Extract the (X, Y) coordinate from the center of the cell holding the provided text.  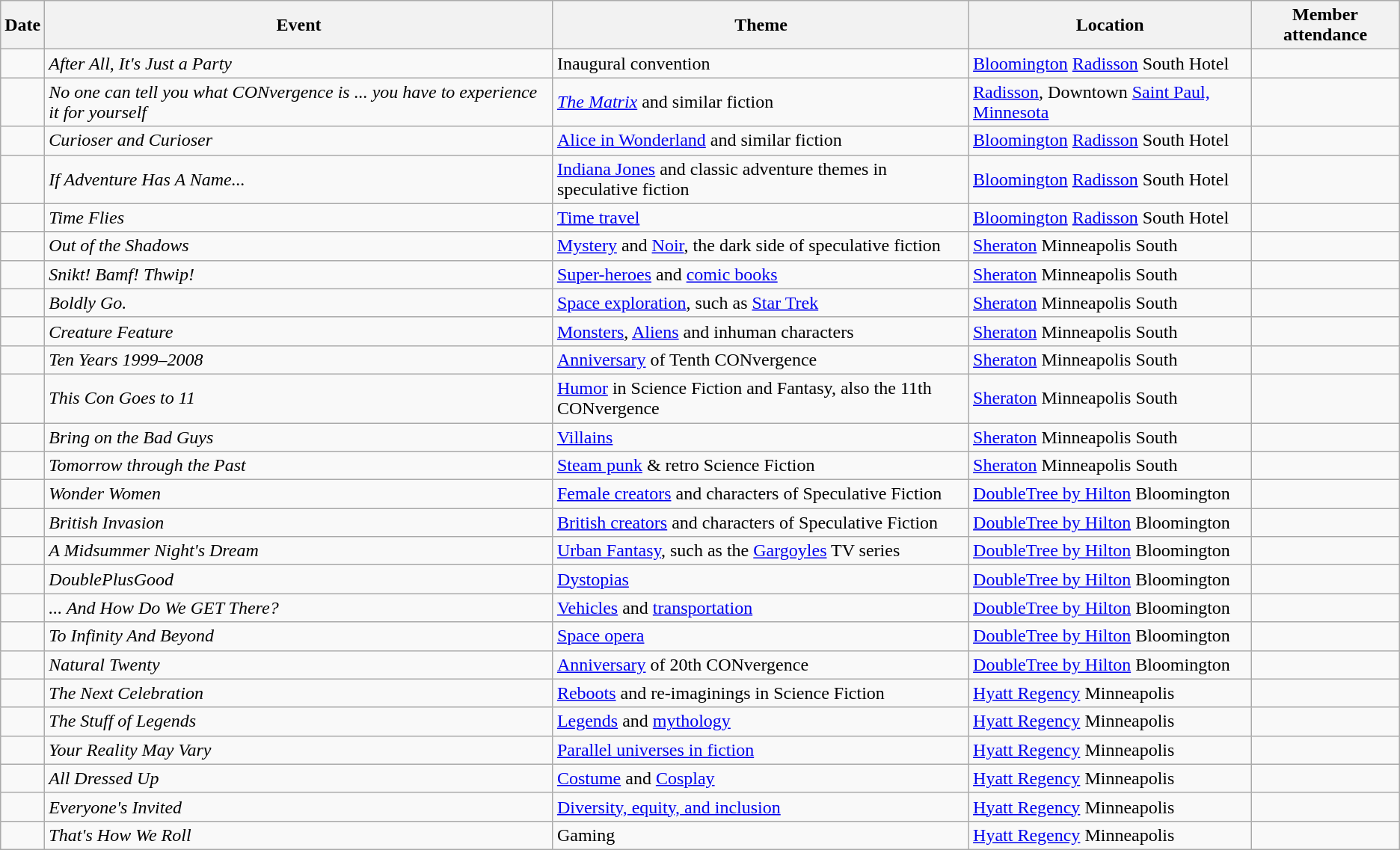
The Stuff of Legends (299, 721)
Indiana Jones and classic adventure themes in speculative fiction (761, 179)
Urban Fantasy, such as the Gargoyles TV series (761, 551)
Wonder Women (299, 494)
This Con Goes to 11 (299, 398)
DoublePlusGood (299, 579)
That's How We Roll (299, 835)
Curioser and Curioser (299, 141)
Date (22, 25)
Reboots and re-imaginings in Science Fiction (761, 693)
Female creators and characters of Speculative Fiction (761, 494)
Space opera (761, 636)
Member attendance (1325, 25)
Location (1110, 25)
Mystery and Noir, the dark side of speculative fiction (761, 246)
Tomorrow through the Past (299, 466)
Your Reality May Vary (299, 750)
... And How Do We GET There? (299, 608)
If Adventure Has A Name... (299, 179)
Humor in Science Fiction and Fantasy, also the 11th CONvergence (761, 398)
Alice in Wonderland and similar fiction (761, 141)
Space exploration, such as Star Trek (761, 303)
Legends and mythology (761, 721)
All Dressed Up (299, 778)
The Matrix and similar fiction (761, 102)
Boldly Go. (299, 303)
Monsters, Aliens and inhuman characters (761, 331)
Anniversary of 20th CONvergence (761, 665)
Diversity, equity, and inclusion (761, 807)
British Invasion (299, 523)
Steam punk & retro Science Fiction (761, 466)
Parallel universes in fiction (761, 750)
Villains (761, 437)
Creature Feature (299, 331)
Event (299, 25)
To Infinity And Beyond (299, 636)
Costume and Cosplay (761, 778)
Vehicles and transportation (761, 608)
Snikt! Bamf! Thwip! (299, 274)
A Midsummer Night's Dream (299, 551)
Anniversary of Tenth CONvergence (761, 360)
Bring on the Bad Guys (299, 437)
Natural Twenty (299, 665)
British creators and characters of Speculative Fiction (761, 523)
Time Flies (299, 218)
Inaugural convention (761, 64)
Time travel (761, 218)
Radisson, Downtown Saint Paul, Minnesota (1110, 102)
Dystopias (761, 579)
Super-heroes and comic books (761, 274)
Gaming (761, 835)
Ten Years 1999–2008 (299, 360)
Everyone's Invited (299, 807)
Theme (761, 25)
Out of the Shadows (299, 246)
The Next Celebration (299, 693)
No one can tell you what CONvergence is ... you have to experience it for yourself (299, 102)
After All, It's Just a Party (299, 64)
